Search for the cell housing the specified text and yield its (X, Y) center coordinate. 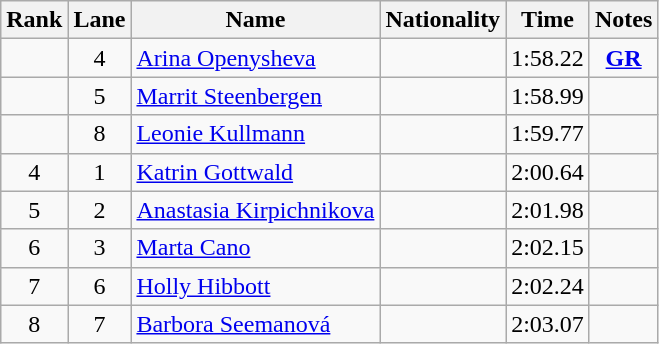
2:03.07 (548, 324)
Barbora Seemanová (256, 324)
Nationality (443, 20)
Notes (623, 20)
1:59.77 (548, 134)
Marrit Steenbergen (256, 96)
2 (100, 210)
3 (100, 248)
2:02.24 (548, 286)
Anastasia Kirpichnikova (256, 210)
Rank (34, 20)
Name (256, 20)
Katrin Gottwald (256, 172)
1 (100, 172)
Leonie Kullmann (256, 134)
1:58.22 (548, 58)
Arina Openysheva (256, 58)
Time (548, 20)
2:00.64 (548, 172)
Marta Cano (256, 248)
Lane (100, 20)
2:01.98 (548, 210)
2:02.15 (548, 248)
GR (623, 58)
Holly Hibbott (256, 286)
1:58.99 (548, 96)
